Capture the cell that displays the provided text and extract its (X, Y) central coordinate. 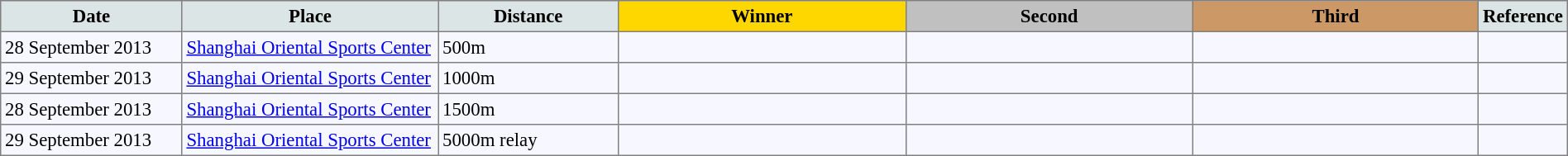
5000m relay (528, 140)
Date (91, 17)
Distance (528, 17)
Second (1049, 17)
Reference (1523, 17)
Winner (762, 17)
500m (528, 47)
1000m (528, 78)
Place (310, 17)
Third (1335, 17)
1500m (528, 109)
